Pinpoint the cell where the given text exists, returning its [x, y] midpoint coordinate. 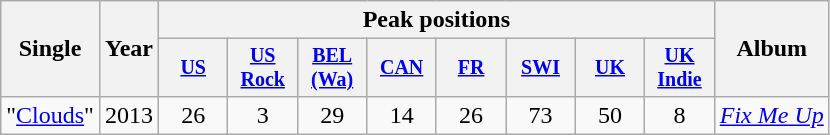
8 [680, 115]
29 [332, 115]
"Clouds" [50, 115]
Fix Me Up [772, 115]
2013 [128, 115]
US [192, 68]
CAN [402, 68]
50 [610, 115]
3 [262, 115]
Single [50, 49]
Album [772, 49]
Year [128, 49]
UKIndie [680, 68]
FR [470, 68]
14 [402, 115]
73 [540, 115]
UK [610, 68]
SWI [540, 68]
Peak positions [436, 20]
USRock [262, 68]
BEL(Wa) [332, 68]
